Find where the given text appears and provide that cell's center as (x, y) coordinate. 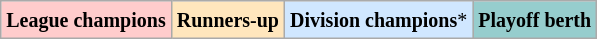
Division champions* (379, 20)
League champions (86, 20)
Runners-up (228, 20)
Playoff berth (535, 20)
